Capture the cell that displays the provided text and extract its (x, y) central coordinate. 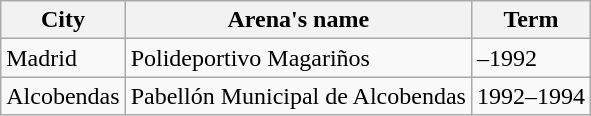
City (63, 20)
Term (530, 20)
Madrid (63, 58)
Pabellón Municipal de Alcobendas (298, 96)
Arena's name (298, 20)
–1992 (530, 58)
Alcobendas (63, 96)
Polideportivo Magariños (298, 58)
1992–1994 (530, 96)
